Extract the [x, y] coordinate from the center of the cell holding the provided text.  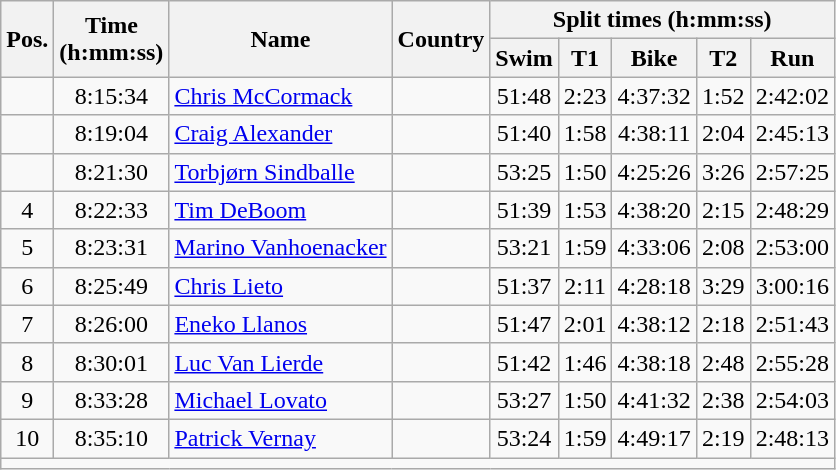
8:26:00 [112, 324]
2:01 [585, 324]
8:25:49 [112, 286]
4:25:26 [654, 172]
2:42:02 [792, 96]
T2 [723, 58]
Michael Lovato [280, 400]
Craig Alexander [280, 134]
4:38:11 [654, 134]
3:26 [723, 172]
1:52 [723, 96]
4:38:20 [654, 210]
2:18 [723, 324]
Swim [524, 58]
Chris Lieto [280, 286]
4:38:12 [654, 324]
Bike [654, 58]
T1 [585, 58]
1:46 [585, 362]
Time(h:mm:ss) [112, 39]
53:21 [524, 248]
Country [441, 39]
2:23 [585, 96]
Chris McCormack [280, 96]
4:38:18 [654, 362]
2:38 [723, 400]
Name [280, 39]
51:39 [524, 210]
7 [28, 324]
8:33:28 [112, 400]
53:25 [524, 172]
1:53 [585, 210]
8:22:33 [112, 210]
2:11 [585, 286]
2:51:43 [792, 324]
2:19 [723, 438]
2:48 [723, 362]
4 [28, 210]
Marino Vanhoenacker [280, 248]
4:41:32 [654, 400]
Split times (h:mm:ss) [662, 20]
8 [28, 362]
9 [28, 400]
1:58 [585, 134]
2:15 [723, 210]
2:48:13 [792, 438]
53:27 [524, 400]
51:37 [524, 286]
5 [28, 248]
Eneko Llanos [280, 324]
Run [792, 58]
6 [28, 286]
Pos. [28, 39]
4:37:32 [654, 96]
8:23:31 [112, 248]
4:33:06 [654, 248]
Torbjørn Sindballe [280, 172]
53:24 [524, 438]
2:54:03 [792, 400]
2:53:00 [792, 248]
2:55:28 [792, 362]
2:08 [723, 248]
51:40 [524, 134]
51:47 [524, 324]
Tim DeBoom [280, 210]
10 [28, 438]
8:35:10 [112, 438]
4:49:17 [654, 438]
2:48:29 [792, 210]
51:42 [524, 362]
8:21:30 [112, 172]
8:19:04 [112, 134]
2:57:25 [792, 172]
2:04 [723, 134]
Patrick Vernay [280, 438]
2:45:13 [792, 134]
8:15:34 [112, 96]
8:30:01 [112, 362]
Luc Van Lierde [280, 362]
4:28:18 [654, 286]
3:00:16 [792, 286]
51:48 [524, 96]
3:29 [723, 286]
